Find where the given text appears and provide that cell's center as [X, Y] coordinate. 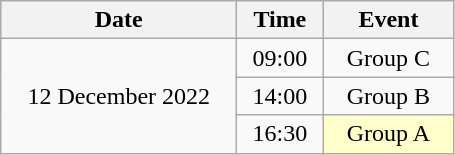
Date [119, 20]
14:00 [280, 96]
Group B [388, 96]
Time [280, 20]
Event [388, 20]
12 December 2022 [119, 96]
09:00 [280, 58]
Group C [388, 58]
Group A [388, 134]
16:30 [280, 134]
